Capture the cell that displays the provided text and extract its (X, Y) central coordinate. 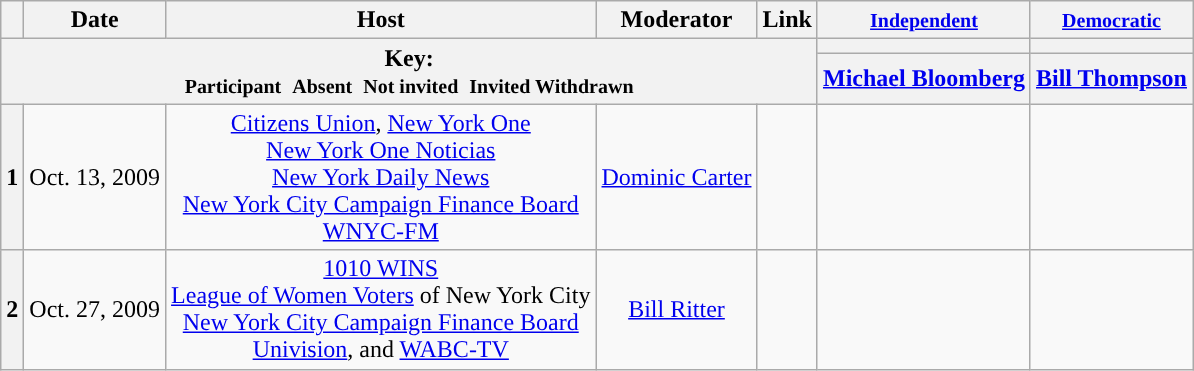
Bill Thompson (1111, 78)
Democratic (1111, 20)
1010 WINSLeague of Women Voters of New York CityNew York City Campaign Finance BoardUnivision, and WABC-TV (381, 310)
Moderator (676, 20)
Date (95, 20)
Citizens Union, New York OneNew York One NoticiasNew York Daily NewsNew York City Campaign Finance BoardWNYC-FM (381, 177)
1 (12, 177)
Oct. 13, 2009 (95, 177)
Oct. 27, 2009 (95, 310)
Michael Bloomberg (924, 78)
Host (381, 20)
Key: Participant Absent Not invited Invited Withdrawn (410, 72)
2 (12, 310)
Link (787, 20)
Independent (924, 20)
Dominic Carter (676, 177)
Bill Ritter (676, 310)
